Return (x, y) of the center of cell containing provided text 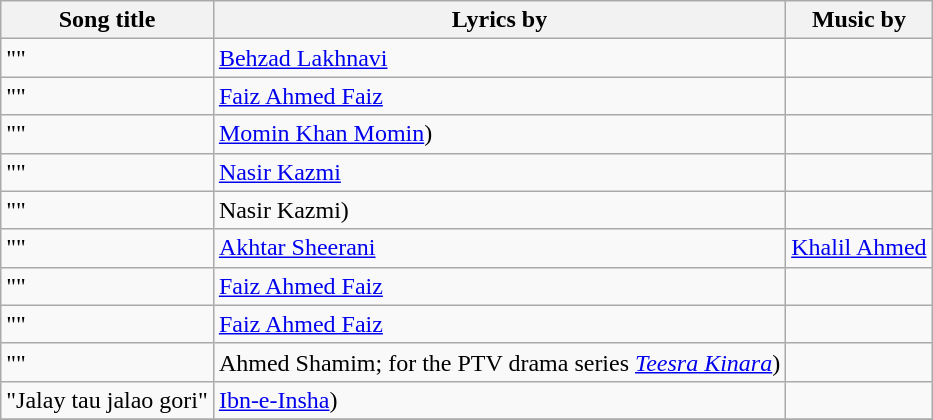
Momin Khan Momin) (499, 134)
Behzad Lakhnavi (499, 58)
Akhtar Sheerani (499, 248)
"Jalay tau jalao gori" (108, 400)
Song title (108, 20)
Ahmed Shamim; for the PTV drama series Teesra Kinara) (499, 362)
Lyrics by (499, 20)
Khalil Ahmed (859, 248)
Music by (859, 20)
Nasir Kazmi) (499, 210)
Nasir Kazmi (499, 172)
Ibn-e-Insha) (499, 400)
